Locate the cell with the specified text and output its (X, Y) center coordinate. 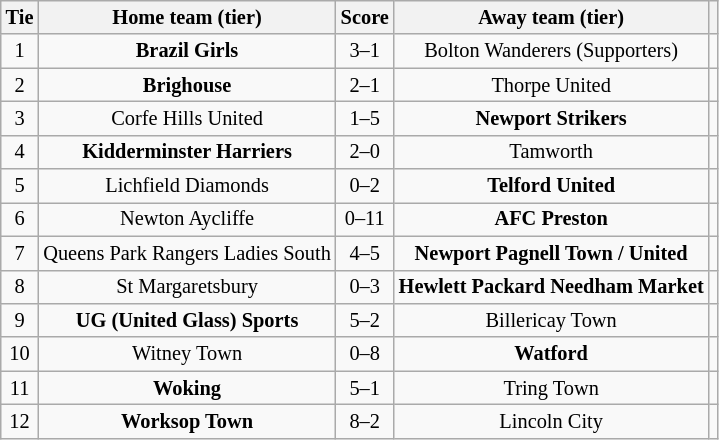
Kidderminster Harriers (186, 152)
UG (United Glass) Sports (186, 320)
Billericay Town (552, 320)
Brighouse (186, 85)
Watford (552, 354)
6 (20, 219)
Tamworth (552, 152)
2–0 (365, 152)
Woking (186, 388)
1–5 (365, 118)
3–1 (365, 51)
2 (20, 85)
7 (20, 253)
11 (20, 388)
5 (20, 186)
4–5 (365, 253)
1 (20, 51)
Tie (20, 17)
Telford United (552, 186)
Tring Town (552, 388)
3 (20, 118)
5–2 (365, 320)
8–2 (365, 421)
10 (20, 354)
Score (365, 17)
0–11 (365, 219)
Bolton Wanderers (Supporters) (552, 51)
Thorpe United (552, 85)
8 (20, 287)
Lincoln City (552, 421)
AFC Preston (552, 219)
5–1 (365, 388)
Newport Strikers (552, 118)
Hewlett Packard Needham Market (552, 287)
4 (20, 152)
St Margaretsbury (186, 287)
Corfe Hills United (186, 118)
Witney Town (186, 354)
9 (20, 320)
2–1 (365, 85)
0–8 (365, 354)
Away team (tier) (552, 17)
Lichfield Diamonds (186, 186)
Home team (tier) (186, 17)
Brazil Girls (186, 51)
0–2 (365, 186)
0–3 (365, 287)
Queens Park Rangers Ladies South (186, 253)
Newport Pagnell Town / United (552, 253)
12 (20, 421)
Worksop Town (186, 421)
Newton Aycliffe (186, 219)
